Return the (x, y) coordinate for the center point of the cell that contains the specified text.  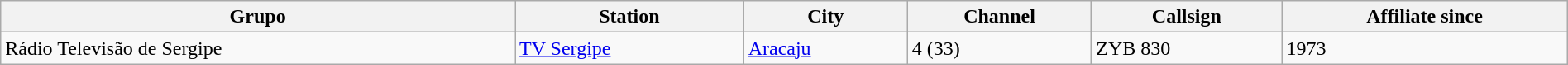
ZYB 830 (1187, 48)
TV Sergipe (630, 48)
Station (630, 17)
City (825, 17)
4 (33) (999, 48)
1973 (1424, 48)
Aracaju (825, 48)
Callsign (1187, 17)
Channel (999, 17)
Affiliate since (1424, 17)
Grupo (258, 17)
Rádio Televisão de Sergipe (258, 48)
